Extract the (x, y) coordinate from the center of the cell holding the provided text.  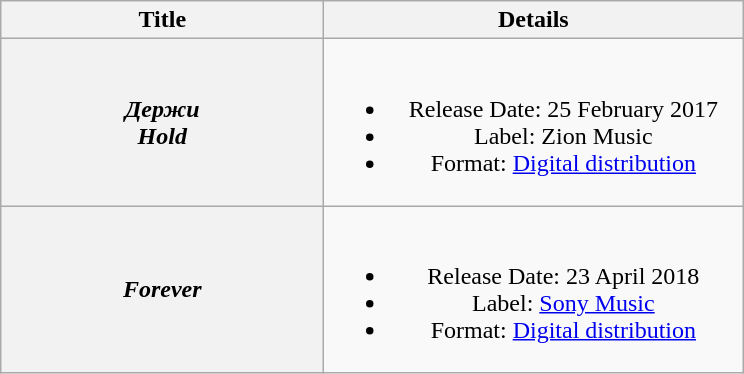
Forever (162, 290)
Title (162, 20)
ДержиHold (162, 122)
Release Date: 25 February 2017Label: Zion MusicFormat: Digital distribution (534, 122)
Release Date: 23 April 2018Label: Sony MusicFormat: Digital distribution (534, 290)
Details (534, 20)
